Return [x, y] of the center of cell containing provided text 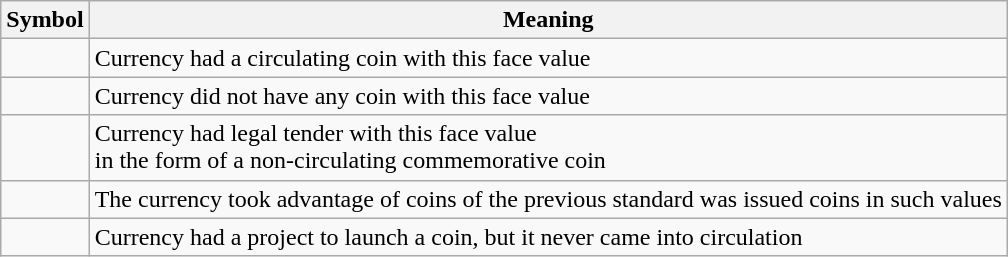
Currency did not have any coin with this face value [548, 96]
Currency had legal tender with this face valuein the form of a non-circulating commemorative coin [548, 148]
Currency had a circulating coin with this face value [548, 58]
Meaning [548, 20]
Symbol [45, 20]
Currency had a project to launch a coin, but it never came into circulation [548, 237]
The currency took advantage of coins of the previous standard was issued coins in such values [548, 199]
